Provide the (X, Y) coordinate of the cell's center where the given text is located.  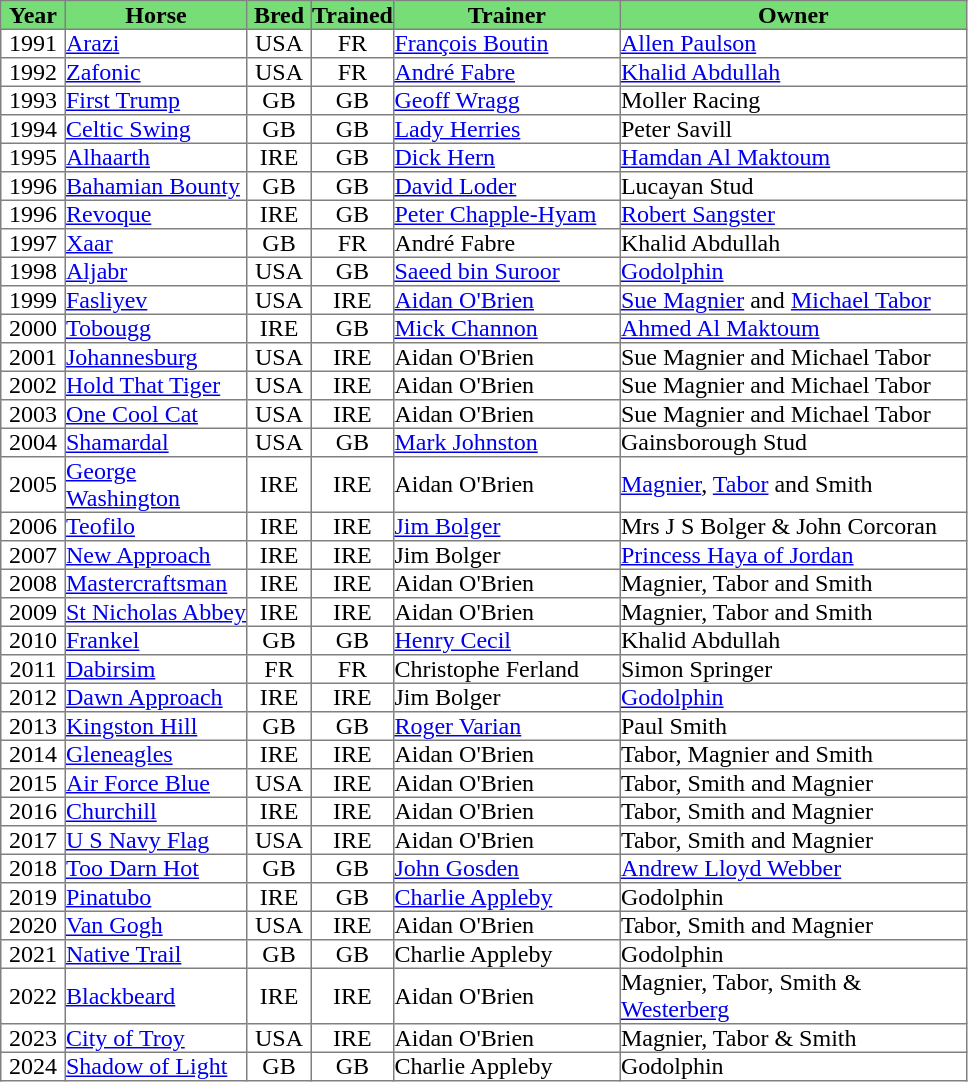
Bred (279, 15)
Henry Cecil (507, 640)
Van Gogh (156, 925)
Gleneagles (156, 754)
Teofilo (156, 526)
2023 (33, 1038)
2022 (33, 996)
Frankel (156, 640)
Hold That Tiger (156, 385)
2019 (33, 897)
2006 (33, 526)
Year (33, 15)
Allen Paulson (793, 43)
Revoque (156, 214)
Peter Chapple-Hyam (507, 214)
2003 (33, 414)
2024 (33, 1066)
1995 (33, 157)
1997 (33, 243)
Lady Herries (507, 129)
Ahmed Al Maktoum (793, 328)
Moller Racing (793, 100)
Tobougg (156, 328)
2000 (33, 328)
Dawn Approach (156, 697)
Hamdan Al Maktoum (793, 157)
Dick Hern (507, 157)
Air Force Blue (156, 783)
2002 (33, 385)
Bahamian Bounty (156, 186)
New Approach (156, 555)
Pinatubo (156, 897)
Mastercraftsman (156, 583)
2001 (33, 357)
Princess Haya of Jordan (793, 555)
Simon Springer (793, 669)
John Gosden (507, 868)
Arazi (156, 43)
2015 (33, 783)
Shamardal (156, 442)
Blackbeard (156, 996)
Christophe Ferland (507, 669)
One Cool Cat (156, 414)
First Trump (156, 100)
Owner (793, 15)
Horse (156, 15)
2005 (33, 485)
Saeed bin Suroor (507, 271)
Celtic Swing (156, 129)
Aljabr (156, 271)
1991 (33, 43)
Xaar (156, 243)
1994 (33, 129)
Andrew Lloyd Webber (793, 868)
Gainsborough Stud (793, 442)
2021 (33, 954)
2018 (33, 868)
1993 (33, 100)
St Nicholas Abbey (156, 612)
2007 (33, 555)
Peter Savill (793, 129)
2013 (33, 726)
1999 (33, 300)
Trainer (507, 15)
George Washington (156, 485)
City of Troy (156, 1038)
Too Darn Hot (156, 868)
U S Navy Flag (156, 840)
Zafonic (156, 72)
Alhaarth (156, 157)
2008 (33, 583)
Shadow of Light (156, 1066)
Magnier, Tabor & Smith (793, 1038)
2017 (33, 840)
1992 (33, 72)
2016 (33, 811)
Geoff Wragg (507, 100)
François Boutin (507, 43)
Trained (352, 15)
Churchill (156, 811)
Dabirsim (156, 669)
Mrs J S Bolger & John Corcoran (793, 526)
Paul Smith (793, 726)
Roger Varian (507, 726)
1998 (33, 271)
Magnier, Tabor, Smith & Westerberg (793, 996)
2011 (33, 669)
2010 (33, 640)
Robert Sangster (793, 214)
Johannesburg (156, 357)
Mark Johnston (507, 442)
Fasliyev (156, 300)
Native Trail (156, 954)
2012 (33, 697)
Lucayan Stud (793, 186)
2009 (33, 612)
2020 (33, 925)
2004 (33, 442)
Mick Channon (507, 328)
Kingston Hill (156, 726)
David Loder (507, 186)
2014 (33, 754)
Tabor, Magnier and Smith (793, 754)
